For the text-containing cell, return its midpoint in (x, y) coordinate format. 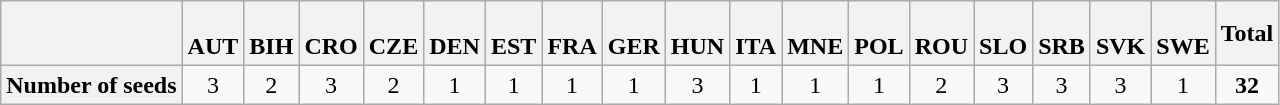
CRO (331, 34)
SLO (1004, 34)
BIH (272, 34)
Number of seeds (92, 85)
DEN (455, 34)
HUN (697, 34)
SVK (1120, 34)
ROU (941, 34)
SWE (1183, 34)
ITA (756, 34)
SRB (1062, 34)
CZE (393, 34)
EST (513, 34)
POL (879, 34)
Total (1247, 34)
FRA (572, 34)
32 (1247, 85)
AUT (213, 34)
MNE (816, 34)
GER (634, 34)
